Provide the [X, Y] coordinate of the cell's center where the given text is located.  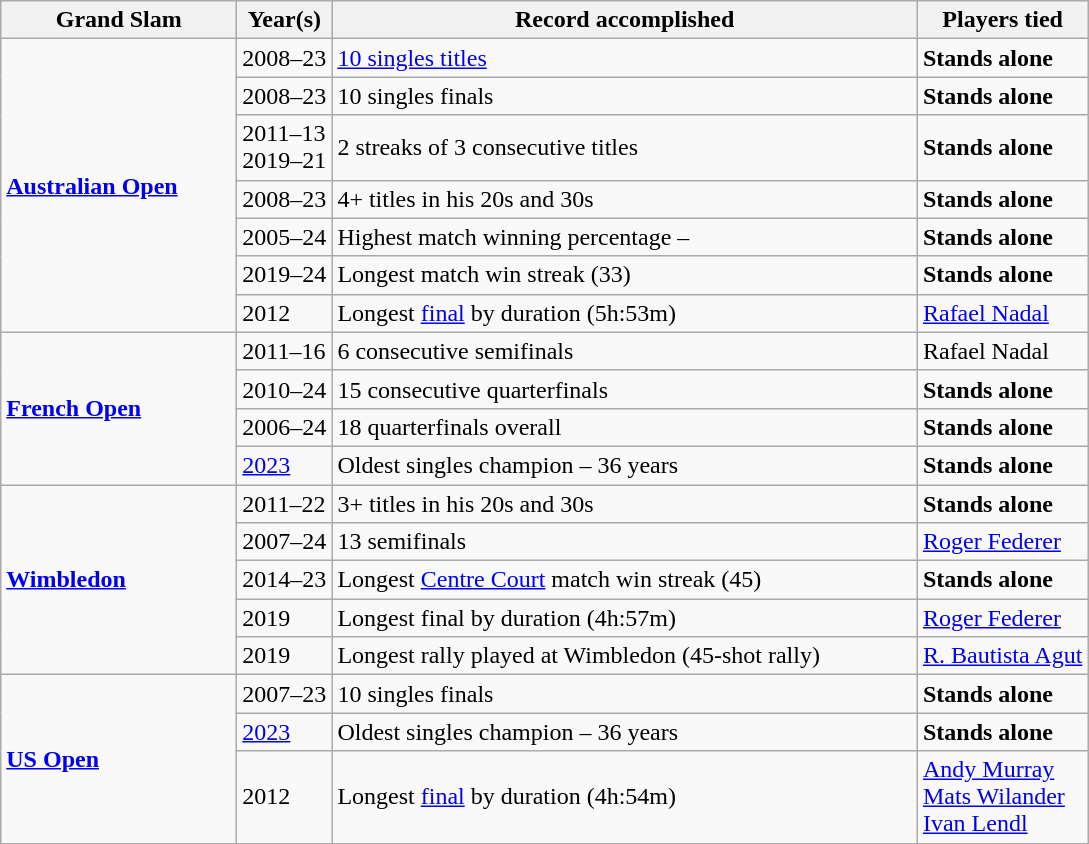
Year(s) [284, 20]
Highest match winning percentage – [625, 237]
2005–24 [284, 237]
18 quarterfinals overall [625, 427]
2011–22 [284, 503]
Longest match win streak (33) [625, 275]
13 semifinals [625, 542]
2011–16 [284, 351]
Record accomplished [625, 20]
Wimbledon [119, 579]
Andy MurrayMats WilanderIvan Lendl [1002, 797]
10 singles titles [625, 58]
Longest final by duration (4h:54m) [625, 797]
Grand Slam [119, 20]
Longest final by duration (4h:57m) [625, 618]
2007–23 [284, 694]
Longest rally played at Wimbledon (45-shot rally) [625, 656]
3+ titles in his 20s and 30s [625, 503]
US Open [119, 759]
R. Bautista Agut [1002, 656]
4+ titles in his 20s and 30s [625, 199]
2 streaks of 3 consecutive titles [625, 148]
2010–24 [284, 389]
2019–24 [284, 275]
15 consecutive quarterfinals [625, 389]
Players tied [1002, 20]
2007–24 [284, 542]
Longest Centre Court match win streak (45) [625, 580]
French Open [119, 408]
Longest final by duration (5h:53m) [625, 313]
2014–23 [284, 580]
2011–132019–21 [284, 148]
6 consecutive semifinals [625, 351]
2006–24 [284, 427]
Australian Open [119, 186]
